Locate the cell with the specified text and output its (X, Y) center coordinate. 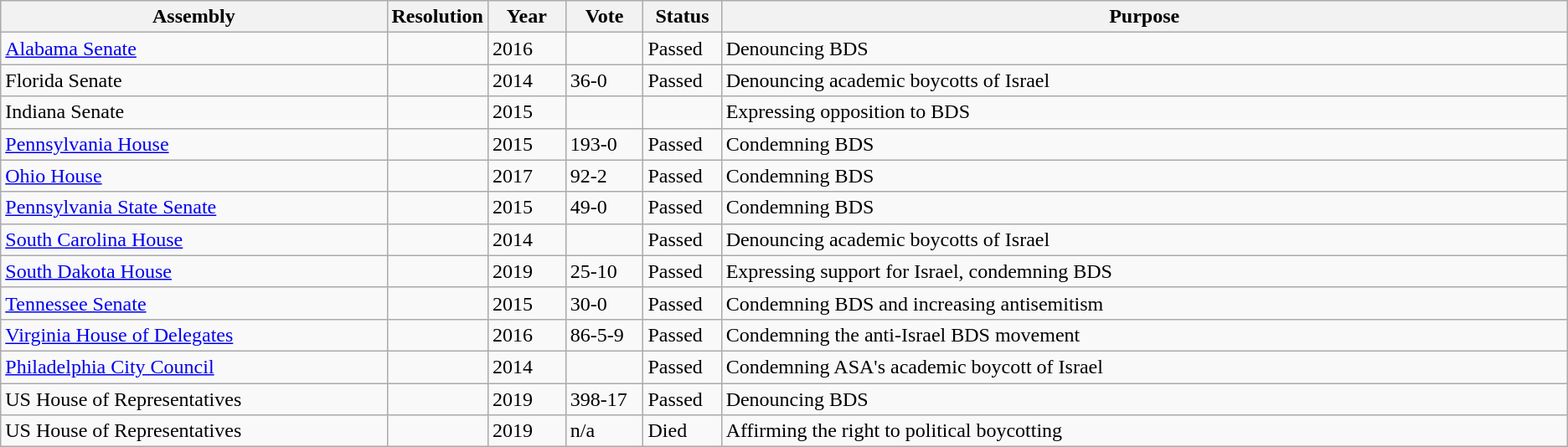
Died (682, 431)
30-0 (605, 303)
Condemning BDS and increasing antisemitism (1144, 303)
Status (682, 17)
Expressing support for Israel, condemning BDS (1144, 271)
2017 (526, 176)
Year (526, 17)
398-17 (605, 399)
Pennsylvania State Senate (194, 208)
Resolution (437, 17)
Condemning ASA's academic boycott of Israel (1144, 367)
Pennsylvania House (194, 144)
Affirming the right to political boycotting (1144, 431)
193-0 (605, 144)
South Carolina House (194, 239)
Assembly (194, 17)
Purpose (1144, 17)
36-0 (605, 80)
Alabama Senate (194, 49)
Expressing opposition to BDS (1144, 112)
25-10 (605, 271)
Philadelphia City Council (194, 367)
South Dakota House (194, 271)
Indiana Senate (194, 112)
86-5-9 (605, 335)
92-2 (605, 176)
Ohio House (194, 176)
Condemning the anti-Israel BDS movement (1144, 335)
Vote (605, 17)
n/a (605, 431)
Florida Senate (194, 80)
Tennessee Senate (194, 303)
49-0 (605, 208)
Virginia House of Delegates (194, 335)
